Scan for the cell matching the given text and deliver its [X, Y] coordinate at center. 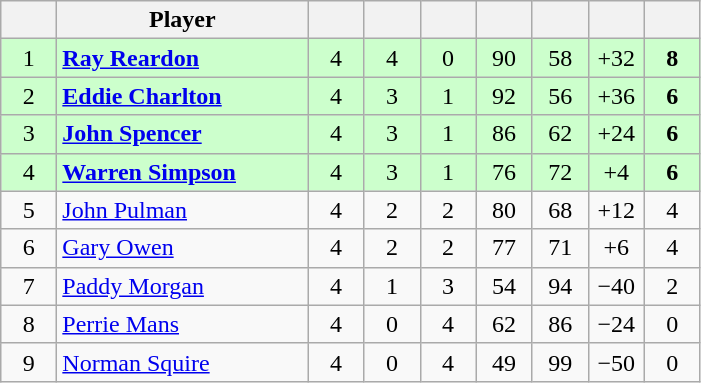
−24 [616, 324]
58 [560, 58]
56 [560, 96]
−40 [616, 286]
Paddy Morgan [182, 286]
John Spencer [182, 134]
68 [560, 210]
5 [29, 210]
49 [504, 362]
99 [560, 362]
54 [504, 286]
+4 [616, 172]
+12 [616, 210]
77 [504, 248]
92 [504, 96]
Player [182, 20]
90 [504, 58]
Warren Simpson [182, 172]
Norman Squire [182, 362]
Ray Reardon [182, 58]
76 [504, 172]
John Pulman [182, 210]
71 [560, 248]
Perrie Mans [182, 324]
80 [504, 210]
+32 [616, 58]
+6 [616, 248]
+24 [616, 134]
94 [560, 286]
+36 [616, 96]
72 [560, 172]
Gary Owen [182, 248]
9 [29, 362]
−50 [616, 362]
Eddie Charlton [182, 96]
7 [29, 286]
